Return [x, y] of the center of cell containing provided text 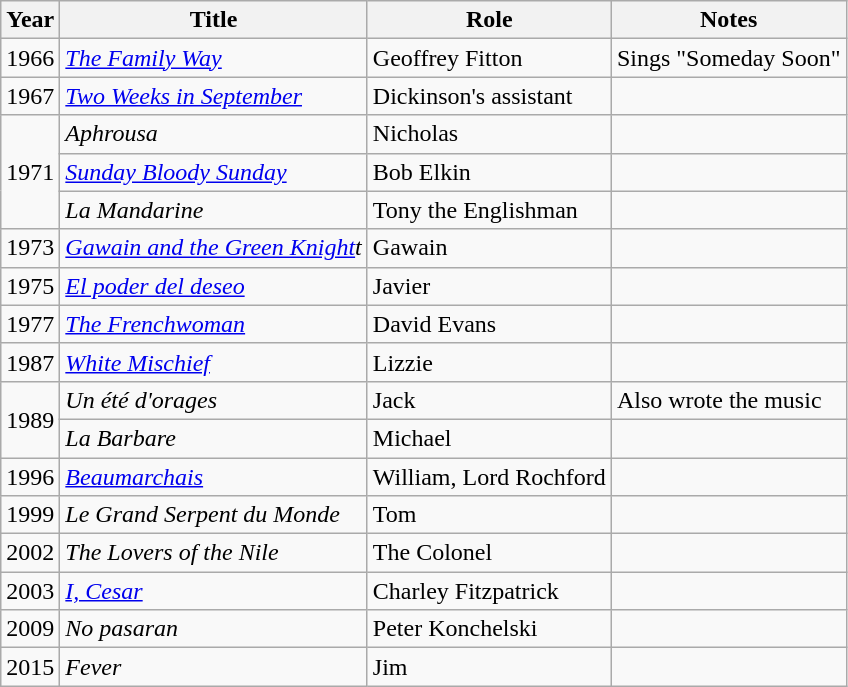
Sunday Bloody Sunday [214, 172]
Also wrote the music [728, 400]
El poder del deseo [214, 286]
La Barbare [214, 438]
Sings "Someday Soon" [728, 58]
Lizzie [489, 362]
Javier [489, 286]
White Mischief [214, 362]
Bob Elkin [489, 172]
Aphrousa [214, 134]
1996 [30, 477]
Peter Konchelski [489, 629]
2002 [30, 553]
Year [30, 20]
1975 [30, 286]
Title [214, 20]
Un été d'orages [214, 400]
The Colonel [489, 553]
Tom [489, 515]
Two Weeks in September [214, 96]
1989 [30, 419]
Le Grand Serpent du Monde [214, 515]
Nicholas [489, 134]
The Frenchwoman [214, 324]
William, Lord Rochford [489, 477]
Beaumarchais [214, 477]
The Lovers of the Nile [214, 553]
Notes [728, 20]
La Mandarine [214, 210]
1987 [30, 362]
Jim [489, 667]
Tony the Englishman [489, 210]
No pasaran [214, 629]
1971 [30, 172]
1967 [30, 96]
1966 [30, 58]
Geoffrey Fitton [489, 58]
The Family Way [214, 58]
2015 [30, 667]
Charley Fitzpatrick [489, 591]
2003 [30, 591]
I, Cesar [214, 591]
Role [489, 20]
1977 [30, 324]
Gawain [489, 248]
1973 [30, 248]
Gawain and the Green Knightt [214, 248]
Jack [489, 400]
1999 [30, 515]
Michael [489, 438]
Dickinson's assistant [489, 96]
Fever [214, 667]
2009 [30, 629]
David Evans [489, 324]
